Search for the cell housing the specified text and yield its (x, y) center coordinate. 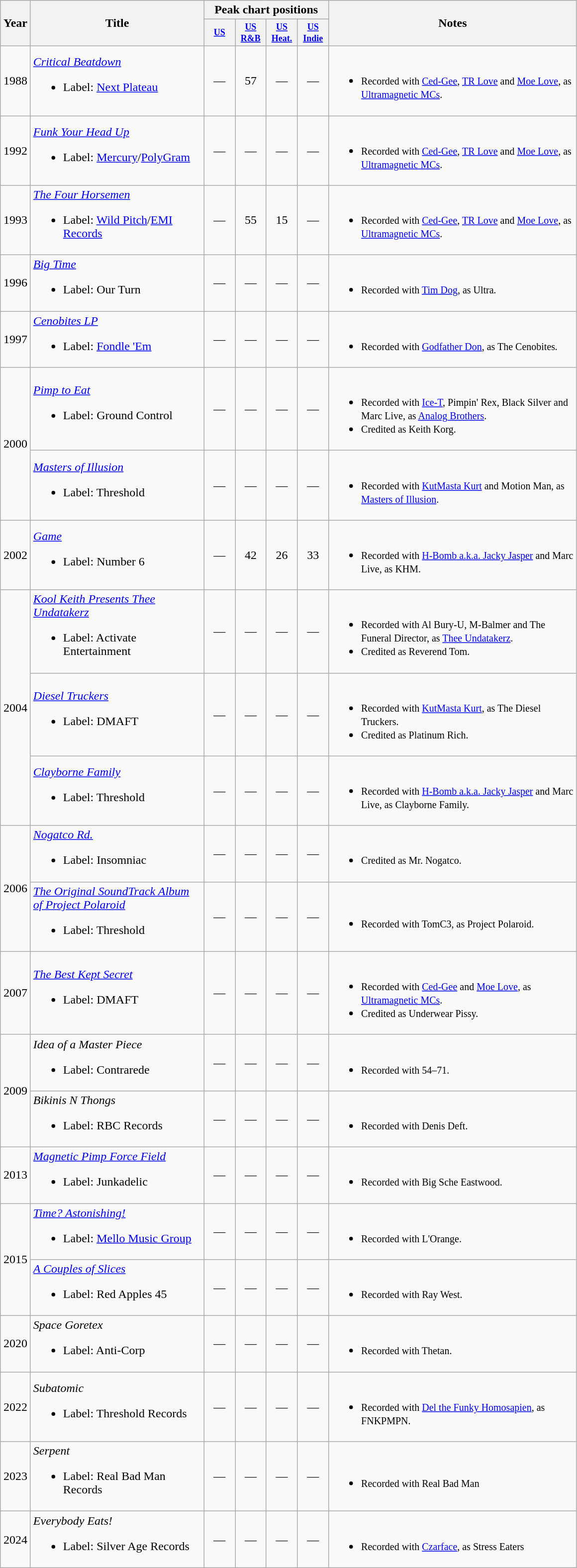
Recorded with Ray West. (453, 1288)
Recorded with Ced-Gee and Moe Love, as Ultramagnetic MCs.Credited as Underwear Pissy. (453, 993)
2000 (16, 444)
55 (251, 220)
Cenobites LPLabel: Fondle 'Em (117, 339)
Recorded with Al Bury-U, M-Balmer and The Funeral Director, as Thee Undatakerz.Credited as Reverend Tom. (453, 632)
2006 (16, 888)
The Best Kept SecretLabel: DMAFT (117, 993)
Critical BeatdownLabel: Next Plateau (117, 81)
US Heat. (282, 33)
Recorded with KutMasta Kurt, as The Diesel Truckers.Credited as Platinum Rich. (453, 714)
15 (282, 220)
2013 (16, 1175)
Funk Your Head UpLabel: Mercury/PolyGram (117, 151)
2020 (16, 1344)
Credited as Mr. Nogatco. (453, 853)
Kool Keith Presents Thee UndatakerzLabel: Activate Entertainment (117, 632)
Recorded with Ice-T, Pimpin' Rex, Black Silver and Marc Live, as Analog Brothers.Credited as Keith Korg. (453, 409)
Magnetic Pimp Force FieldLabel: Junkadelic (117, 1175)
Year (16, 23)
Bikinis N ThongsLabel: RBC Records (117, 1119)
Space GoretexLabel: Anti-Corp (117, 1344)
Recorded with Thetan. (453, 1344)
The Four HorsemenLabel: Wild Pitch/EMI Records (117, 220)
1988 (16, 81)
2002 (16, 555)
1996 (16, 283)
Idea of a Master PieceLabel: Contrarede (117, 1062)
Recorded with H-Bomb a.k.a. Jacky Jasper and Marc Live, as Clayborne Family. (453, 791)
SubatomicLabel: Threshold Records (117, 1407)
57 (251, 81)
Nogatco Rd.Label: Insomniac (117, 853)
Recorded with Real Bad Man (453, 1476)
Notes (453, 23)
Recorded with 54–71. (453, 1062)
1993 (16, 220)
Recorded with KutMasta Kurt and Motion Man, as Masters of Illusion. (453, 485)
42 (251, 555)
US R&B (251, 33)
Clayborne FamilyLabel: Threshold (117, 791)
Recorded with Czarface, as Stress Eaters (453, 1540)
Title (117, 23)
The Original SoundTrack Album of Project PolaroidLabel: Threshold (117, 917)
2023 (16, 1476)
Recorded with H-Bomb a.k.a. Jacky Jasper and Marc Live, as KHM. (453, 555)
Peak chart positions (267, 10)
26 (282, 555)
2007 (16, 993)
Recorded with TomC3, as Project Polaroid. (453, 917)
US (220, 33)
2009 (16, 1091)
Recorded with Denis Deft. (453, 1119)
GameLabel: Number 6 (117, 555)
Big TimeLabel: Our Turn (117, 283)
Everybody Eats!Label: Silver Age Records (117, 1540)
2015 (16, 1260)
Diesel TruckersLabel: DMAFT (117, 714)
1992 (16, 151)
A Couples of SlicesLabel: Red Apples 45 (117, 1288)
Recorded with Del the Funky Homosapien, as FNKPMPN. (453, 1407)
33 (313, 555)
Recorded with Godfather Don, as The Cenobites. (453, 339)
Recorded with Tim Dog, as Ultra. (453, 283)
Time? Astonishing!Label: Mello Music Group (117, 1231)
1997 (16, 339)
US Indie (313, 33)
Recorded with Big Sche Eastwood. (453, 1175)
Masters of IllusionLabel: Threshold (117, 485)
2024 (16, 1540)
2022 (16, 1407)
Recorded with L'Orange. (453, 1231)
Pimp to EatLabel: Ground Control (117, 409)
SerpentLabel: Real Bad Man Records (117, 1476)
2004 (16, 708)
